Identify which cell holds the provided text, then report its [X, Y] central coordinate. 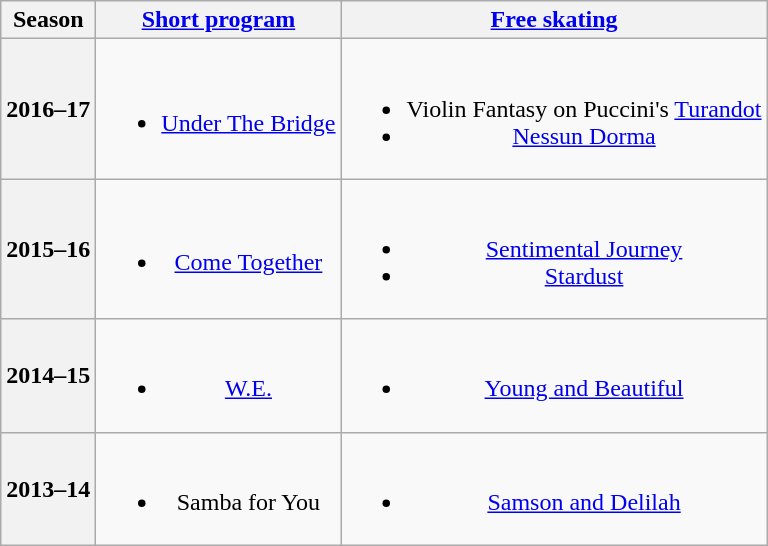
W.E. [218, 376]
Young and Beautiful [554, 376]
2016–17 [48, 109]
2015–16 [48, 249]
Sentimental JourneyStardust [554, 249]
Samba for You [218, 488]
2014–15 [48, 376]
Season [48, 20]
Free skating [554, 20]
Short program [218, 20]
Violin Fantasy on Puccini's Turandot Nessun Dorma [554, 109]
Under The Bridge [218, 109]
Come Together [218, 249]
Samson and Delilah [554, 488]
2013–14 [48, 488]
